Locate the cell with the specified text and output its [x, y] center coordinate. 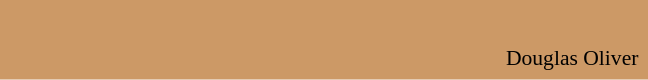
Douglas Oliver [324, 58]
